For the text-containing cell, return its midpoint in (X, Y) coordinate format. 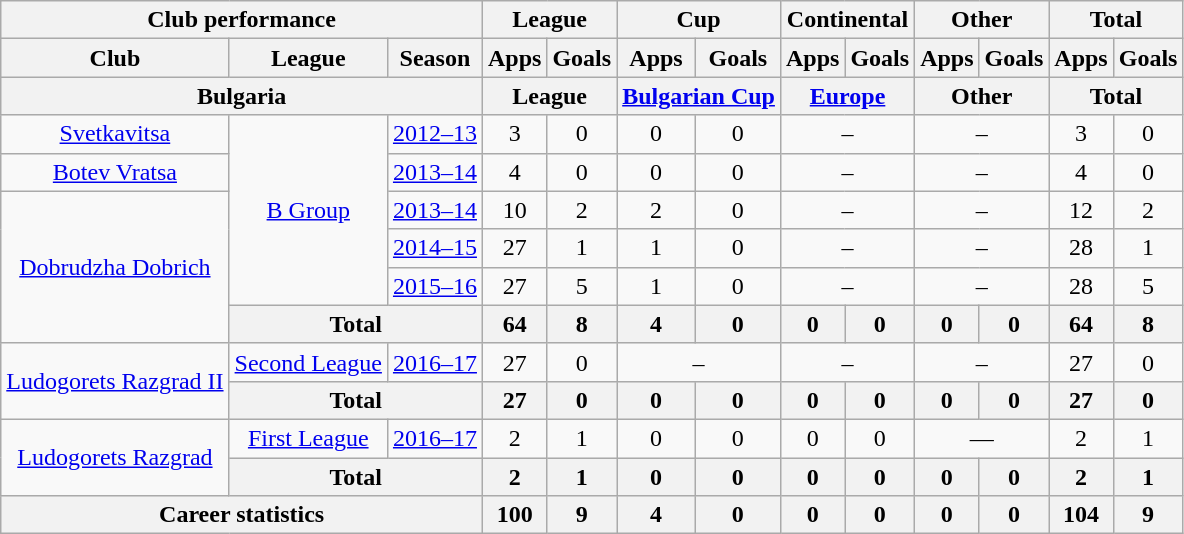
Botev Vratsa (115, 172)
Dobrudzha Dobrich (115, 267)
104 (1081, 515)
Ludogorets Razgrad II (115, 381)
First League (308, 438)
Ludogorets Razgrad (115, 457)
— (982, 438)
Career statistics (242, 515)
Bulgaria (242, 96)
12 (1081, 210)
100 (514, 515)
Bulgarian Cup (699, 96)
2014–15 (434, 248)
Second League (308, 362)
10 (514, 210)
2012–13 (434, 134)
Season (434, 58)
Club (115, 58)
2015–16 (434, 286)
B Group (308, 210)
Continental (847, 20)
Club performance (242, 20)
Svetkavitsa (115, 134)
Europe (847, 96)
Cup (699, 20)
